Search for the cell housing the specified text and yield its (x, y) center coordinate. 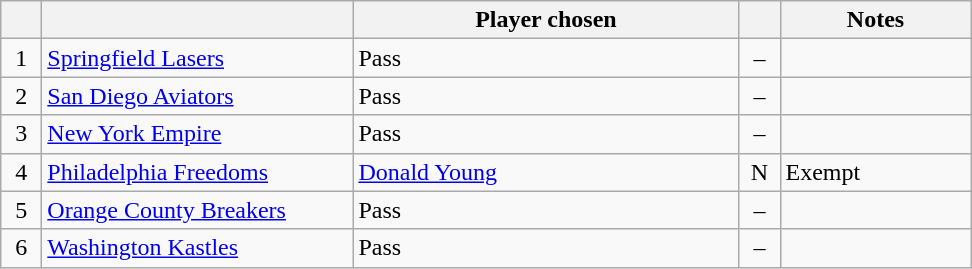
5 (22, 210)
San Diego Aviators (198, 96)
Exempt (876, 172)
N (760, 172)
New York Empire (198, 134)
Donald Young (546, 172)
Philadelphia Freedoms (198, 172)
6 (22, 248)
4 (22, 172)
Orange County Breakers (198, 210)
Notes (876, 20)
Springfield Lasers (198, 58)
Player chosen (546, 20)
1 (22, 58)
2 (22, 96)
3 (22, 134)
Washington Kastles (198, 248)
